Output the (X, Y) coordinate of the center of the cell containing the given text.  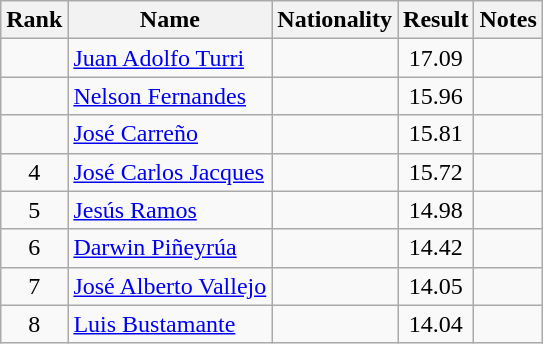
Darwin Piñeyrúa (170, 248)
Result (436, 20)
Rank (34, 20)
José Alberto Vallejo (170, 286)
Nationality (335, 20)
17.09 (436, 58)
Notes (508, 20)
José Carreño (170, 134)
7 (34, 286)
Juan Adolfo Turri (170, 58)
6 (34, 248)
15.96 (436, 96)
14.98 (436, 210)
15.72 (436, 172)
José Carlos Jacques (170, 172)
Jesús Ramos (170, 210)
Luis Bustamante (170, 324)
14.05 (436, 286)
Nelson Fernandes (170, 96)
Name (170, 20)
15.81 (436, 134)
14.42 (436, 248)
14.04 (436, 324)
5 (34, 210)
8 (34, 324)
4 (34, 172)
